Determine the [X, Y] coordinate at the center of the cell enclosing the given text.  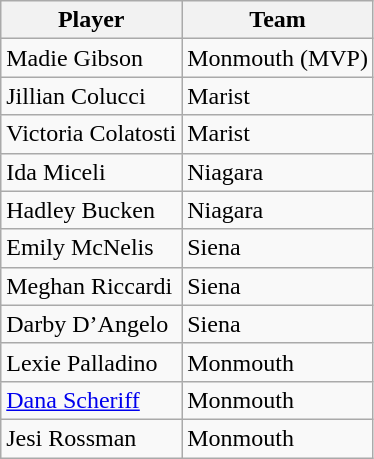
Victoria Colatosti [92, 134]
Dana Scheriff [92, 400]
Meghan Riccardi [92, 286]
Darby D’Angelo [92, 324]
Player [92, 20]
Monmouth (MVP) [278, 58]
Madie Gibson [92, 58]
Hadley Bucken [92, 210]
Jillian Colucci [92, 96]
Team [278, 20]
Jesi Rossman [92, 438]
Ida Miceli [92, 172]
Lexie Palladino [92, 362]
Emily McNelis [92, 248]
